Extract the (X, Y) coordinate from the center of the cell holding the provided text.  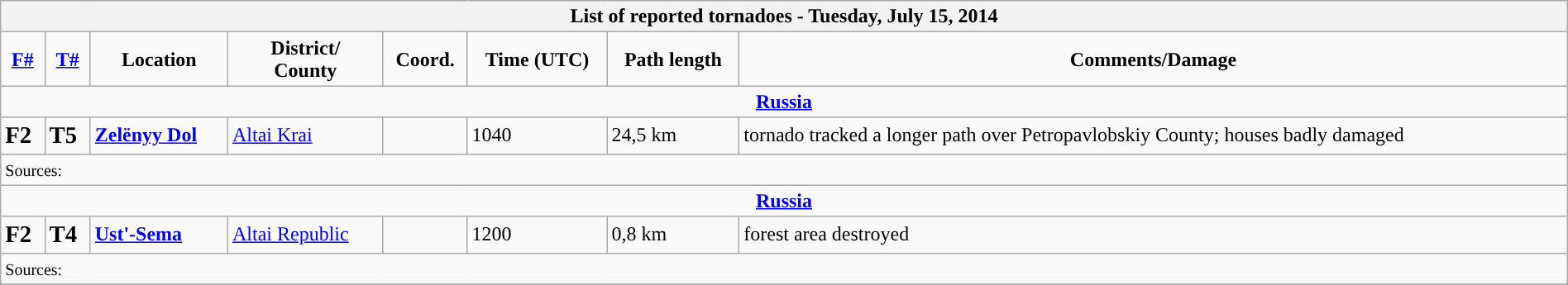
forest area destroyed (1154, 235)
Comments/Damage (1154, 59)
1200 (538, 235)
24,5 km (673, 135)
T# (68, 59)
0,8 km (673, 235)
Zelënyy Dol (159, 135)
List of reported tornadoes - Tuesday, July 15, 2014 (784, 17)
Time (UTC) (538, 59)
District/County (305, 59)
Altai Republic (305, 235)
1040 (538, 135)
Coord. (425, 59)
tornado tracked a longer path over Petropavlobskiy County; houses badly damaged (1154, 135)
Path length (673, 59)
T4 (68, 235)
F# (23, 59)
T5 (68, 135)
Altai Krai (305, 135)
Location (159, 59)
Ust'-Sema (159, 235)
